Capture the cell that displays the provided text and extract its [x, y] central coordinate. 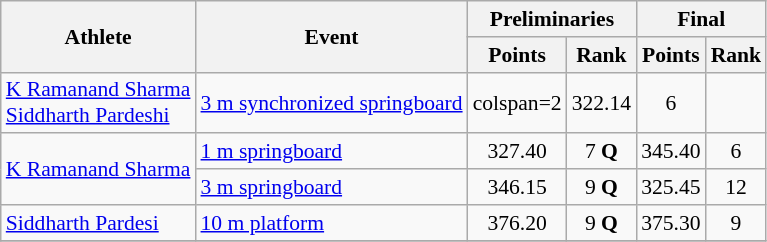
3 m springboard [332, 187]
colspan=2 [518, 102]
327.40 [518, 152]
Athlete [98, 36]
325.45 [670, 187]
12 [736, 187]
10 m platform [332, 223]
Final [701, 19]
Siddharth Pardesi [98, 223]
375.30 [670, 223]
3 m synchronized springboard [332, 102]
346.15 [518, 187]
345.40 [670, 152]
7 Q [602, 152]
376.20 [518, 223]
Event [332, 36]
K Ramanand Sharma [98, 170]
Preliminaries [552, 19]
K Ramanand SharmaSiddharth Pardeshi [98, 102]
1 m springboard [332, 152]
9 [736, 223]
322.14 [602, 102]
